For the text-containing cell, return its midpoint in [X, Y] coordinate format. 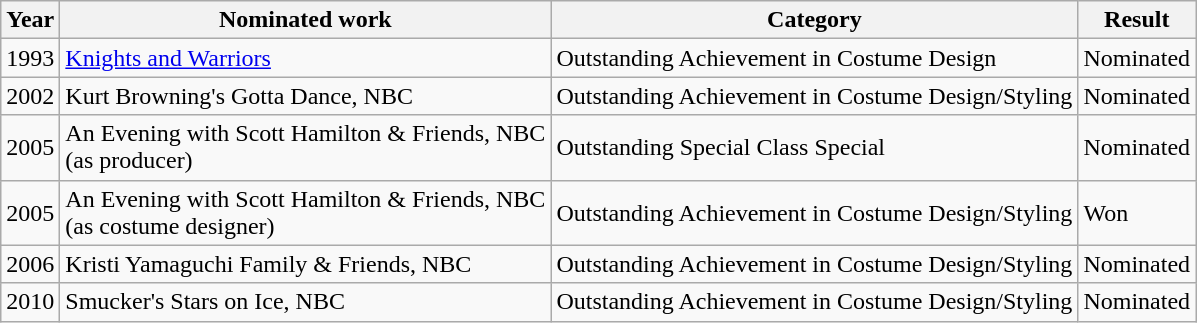
Smucker's Stars on Ice, NBC [306, 302]
Outstanding Special Class Special [814, 148]
Result [1137, 20]
2006 [30, 264]
1993 [30, 58]
Year [30, 20]
Outstanding Achievement in Costume Design [814, 58]
Category [814, 20]
An Evening with Scott Hamilton & Friends, NBC (as producer) [306, 148]
Kurt Browning's Gotta Dance, NBC [306, 96]
Won [1137, 212]
2010 [30, 302]
Kristi Yamaguchi Family & Friends, NBC [306, 264]
Nominated work [306, 20]
2002 [30, 96]
An Evening with Scott Hamilton & Friends, NBC (as costume designer) [306, 212]
Knights and Warriors [306, 58]
